Extract the [x, y] coordinate from the center of the cell holding the provided text.  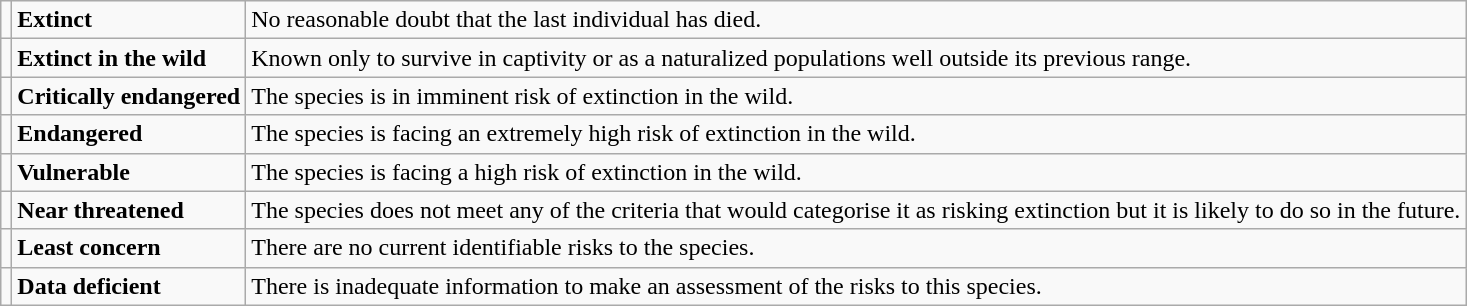
Near threatened [129, 210]
No reasonable doubt that the last individual has died. [856, 20]
Extinct [129, 20]
The species is facing an extremely high risk of extinction in the wild. [856, 134]
The species is facing a high risk of extinction in the wild. [856, 172]
Vulnerable [129, 172]
There are no current identifiable risks to the species. [856, 248]
The species does not meet any of the criteria that would categorise it as risking extinction but it is likely to do so in the future. [856, 210]
Known only to survive in captivity or as a naturalized populations well outside its previous range. [856, 58]
The species is in imminent risk of extinction in the wild. [856, 96]
Endangered [129, 134]
Least concern [129, 248]
Extinct in the wild [129, 58]
Data deficient [129, 286]
Critically endangered [129, 96]
There is inadequate information to make an assessment of the risks to this species. [856, 286]
